Search for the cell housing the specified text and yield its [x, y] center coordinate. 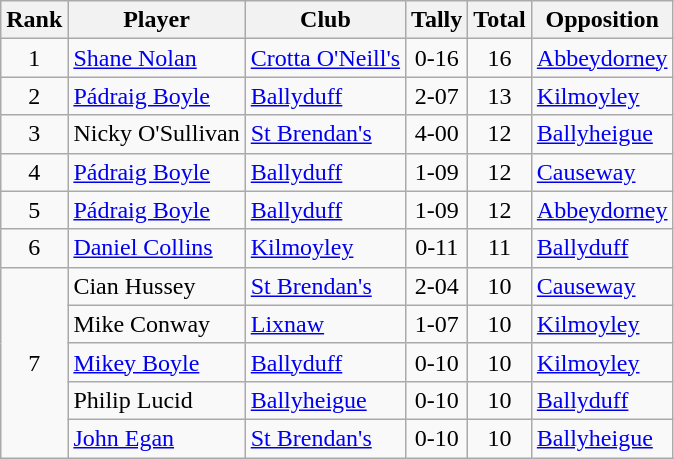
4-00 [437, 134]
Mike Conway [156, 324]
Club [325, 20]
Crotta O'Neill's [325, 58]
Shane Nolan [156, 58]
3 [34, 134]
0-16 [437, 58]
4 [34, 172]
Tally [437, 20]
16 [500, 58]
Total [500, 20]
0-11 [437, 248]
Philip Lucid [156, 400]
2-04 [437, 286]
13 [500, 96]
2-07 [437, 96]
5 [34, 210]
Daniel Collins [156, 248]
John Egan [156, 438]
6 [34, 248]
Cian Hussey [156, 286]
1-07 [437, 324]
7 [34, 362]
Nicky O'Sullivan [156, 134]
2 [34, 96]
Player [156, 20]
Mikey Boyle [156, 362]
Opposition [602, 20]
Rank [34, 20]
Lixnaw [325, 324]
11 [500, 248]
1 [34, 58]
